Extract the (x, y) coordinate from the center of the cell holding the provided text.  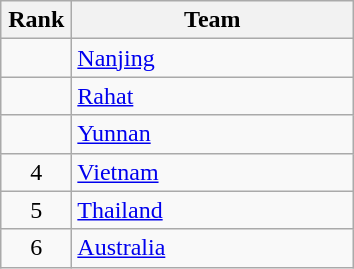
4 (36, 172)
Team (212, 20)
Rahat (212, 96)
Yunnan (212, 134)
Vietnam (212, 172)
6 (36, 248)
Thailand (212, 210)
Australia (212, 248)
5 (36, 210)
Rank (36, 20)
Nanjing (212, 58)
